Extract the (x, y) coordinate from the center of the cell holding the provided text.  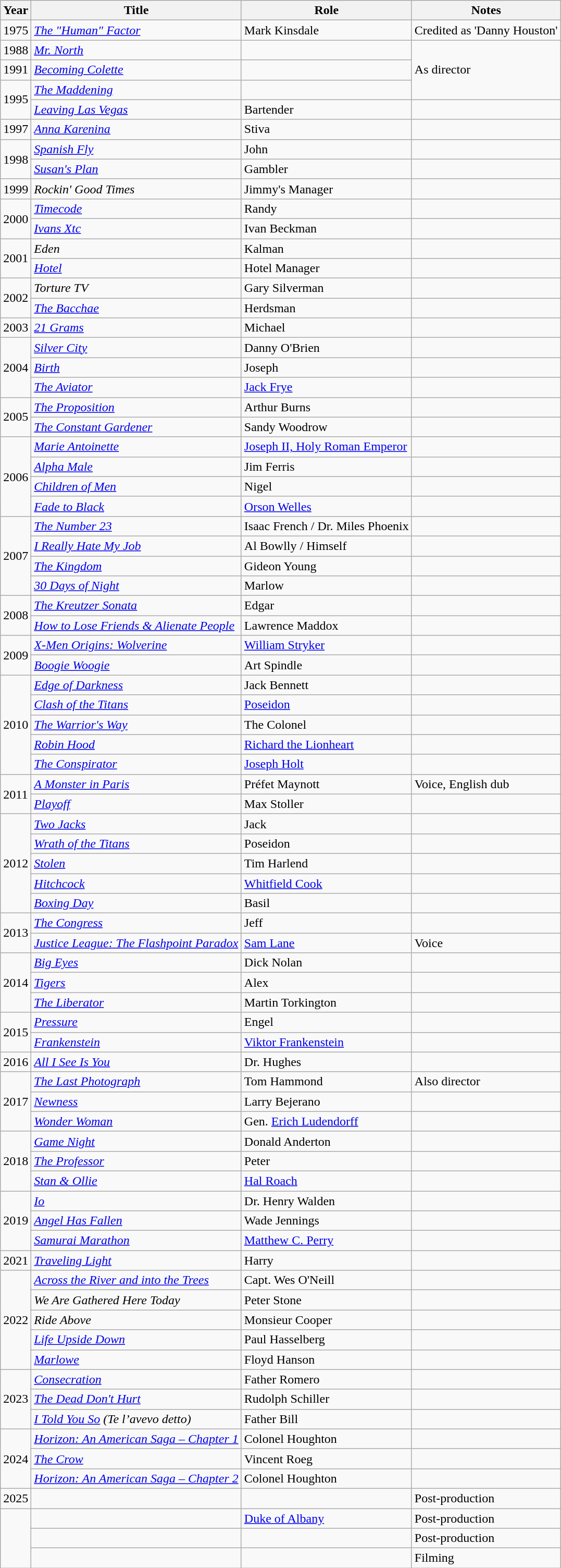
Across the River and into the Trees (136, 1280)
Jeff (326, 923)
The Kreutzer Sonata (136, 606)
Boxing Day (136, 903)
Traveling Light (136, 1260)
Children of Men (136, 486)
I Told You So (Te l’avevo detto) (136, 1419)
2006 (16, 476)
William Stryker (326, 645)
2009 (16, 655)
Father Romero (326, 1379)
Duke of Albany (326, 1518)
2019 (16, 1220)
Dr. Henry Walden (326, 1200)
Dick Nolan (326, 963)
Préfet Maynott (326, 784)
The Last Photograph (136, 1082)
2023 (16, 1399)
Vincent Roeg (326, 1459)
Hotel Manager (326, 268)
Joseph II, Holy Roman Emperor (326, 447)
Mark Kinsdale (326, 30)
Voice, English dub (486, 784)
Jim Ferris (326, 467)
Stan & Ollie (136, 1181)
The Warrior's Way (136, 725)
Engel (326, 1022)
2021 (16, 1260)
1999 (16, 189)
Marlowe (136, 1359)
X-Men Origins: Wolverine (136, 645)
2011 (16, 794)
The Maddening (136, 90)
Hitchcock (136, 884)
Wrath of the Titans (136, 843)
Viktor Frankenstein (326, 1042)
Justice League: The Flashpoint Paradox (136, 943)
2013 (16, 933)
1998 (16, 159)
Jack Frye (326, 387)
Voice (486, 943)
Harry (326, 1260)
Hotel (136, 268)
Larry Bejerano (326, 1101)
Randy (326, 209)
Tom Hammond (326, 1082)
Pressure (136, 1022)
2022 (16, 1320)
Samurai Marathon (136, 1241)
Arthur Burns (326, 407)
Game Night (136, 1141)
1988 (16, 50)
Donald Anderton (326, 1141)
How to Lose Friends & Alienate People (136, 626)
The Congress (136, 923)
Al Bowlly / Himself (326, 546)
Susan's Plan (136, 169)
Angel Has Fallen (136, 1221)
Leaving Las Vegas (136, 109)
Hal Roach (326, 1181)
1991 (16, 70)
Nigel (326, 486)
Notes (486, 10)
John (326, 149)
Richard the Lionheart (326, 744)
Tigers (136, 983)
The Crow (136, 1459)
Eden (136, 249)
Whitfield Cook (326, 884)
Peter Stone (326, 1300)
Martin Torkington (326, 1002)
Jack Bennett (326, 685)
The Bacchae (136, 308)
Herdsman (326, 308)
Gen. Erich Ludendorff (326, 1121)
Wade Jennings (326, 1221)
2010 (16, 725)
Basil (326, 903)
1995 (16, 100)
The "Human" Factor (136, 30)
Monsieur Cooper (326, 1320)
Danny O'Brien (326, 348)
2012 (16, 863)
Life Upside Down (136, 1340)
2005 (16, 417)
Lawrence Maddox (326, 626)
Kalman (326, 249)
Boogie Woogie (136, 665)
The Conspirator (136, 764)
2014 (16, 983)
2000 (16, 218)
Marlow (326, 586)
Max Stoller (326, 804)
Playoff (136, 804)
Jack (326, 824)
Frankenstein (136, 1042)
Peter (326, 1161)
Anna Karenina (136, 129)
Two Jacks (136, 824)
2025 (16, 1498)
Role (326, 10)
Paul Hasselberg (326, 1340)
Horizon: An American Saga – Chapter 2 (136, 1478)
Also director (486, 1082)
Floyd Hanson (326, 1359)
Ivans Xtc (136, 228)
Sam Lane (326, 943)
Alpha Male (136, 467)
Gary Silverman (326, 288)
Jimmy's Manager (326, 189)
The Aviator (136, 387)
1997 (16, 129)
30 Days of Night (136, 586)
Robin Hood (136, 744)
We Are Gathered Here Today (136, 1300)
2003 (16, 328)
Orson Welles (326, 506)
Stolen (136, 863)
2008 (16, 616)
21 Grams (136, 328)
Father Bill (326, 1419)
Becoming Colette (136, 70)
All I See Is You (136, 1062)
Edgar (326, 606)
Sandy Woodrow (326, 427)
Wonder Woman (136, 1121)
Torture TV (136, 288)
Big Eyes (136, 963)
2015 (16, 1032)
I Really Hate My Job (136, 546)
2002 (16, 298)
Newness (136, 1101)
Gambler (326, 169)
Fade to Black (136, 506)
Ride Above (136, 1320)
Gideon Young (326, 566)
Io (136, 1200)
2024 (16, 1459)
Joseph (326, 367)
The Kingdom (136, 566)
Edge of Darkness (136, 685)
Clash of the Titans (136, 705)
Isaac French / Dr. Miles Phoenix (326, 526)
The Proposition (136, 407)
2004 (16, 367)
2018 (16, 1161)
Birth (136, 367)
Year (16, 10)
Rockin' Good Times (136, 189)
Rudolph Schiller (326, 1399)
Joseph Holt (326, 764)
Matthew C. Perry (326, 1241)
Spanish Fly (136, 149)
2001 (16, 259)
The Dead Don't Hurt (136, 1399)
Michael (326, 328)
Art Spindle (326, 665)
2017 (16, 1101)
Ivan Beckman (326, 228)
Dr. Hughes (326, 1062)
Bartender (326, 109)
Alex (326, 983)
2016 (16, 1062)
Consecration (136, 1379)
Timecode (136, 209)
Tim Harlend (326, 863)
Filming (486, 1558)
Mr. North (136, 50)
Credited as 'Danny Houston' (486, 30)
Capt. Wes O'Neill (326, 1280)
The Colonel (326, 725)
1975 (16, 30)
The Constant Gardener (136, 427)
Title (136, 10)
Stiva (326, 129)
Silver City (136, 348)
The Number 23 (136, 526)
2007 (16, 556)
The Liberator (136, 1002)
Marie Antoinette (136, 447)
Horizon: An American Saga – Chapter 1 (136, 1439)
The Professor (136, 1161)
As director (486, 70)
A Monster in Paris (136, 784)
